Return (x, y) of the center of cell containing provided text 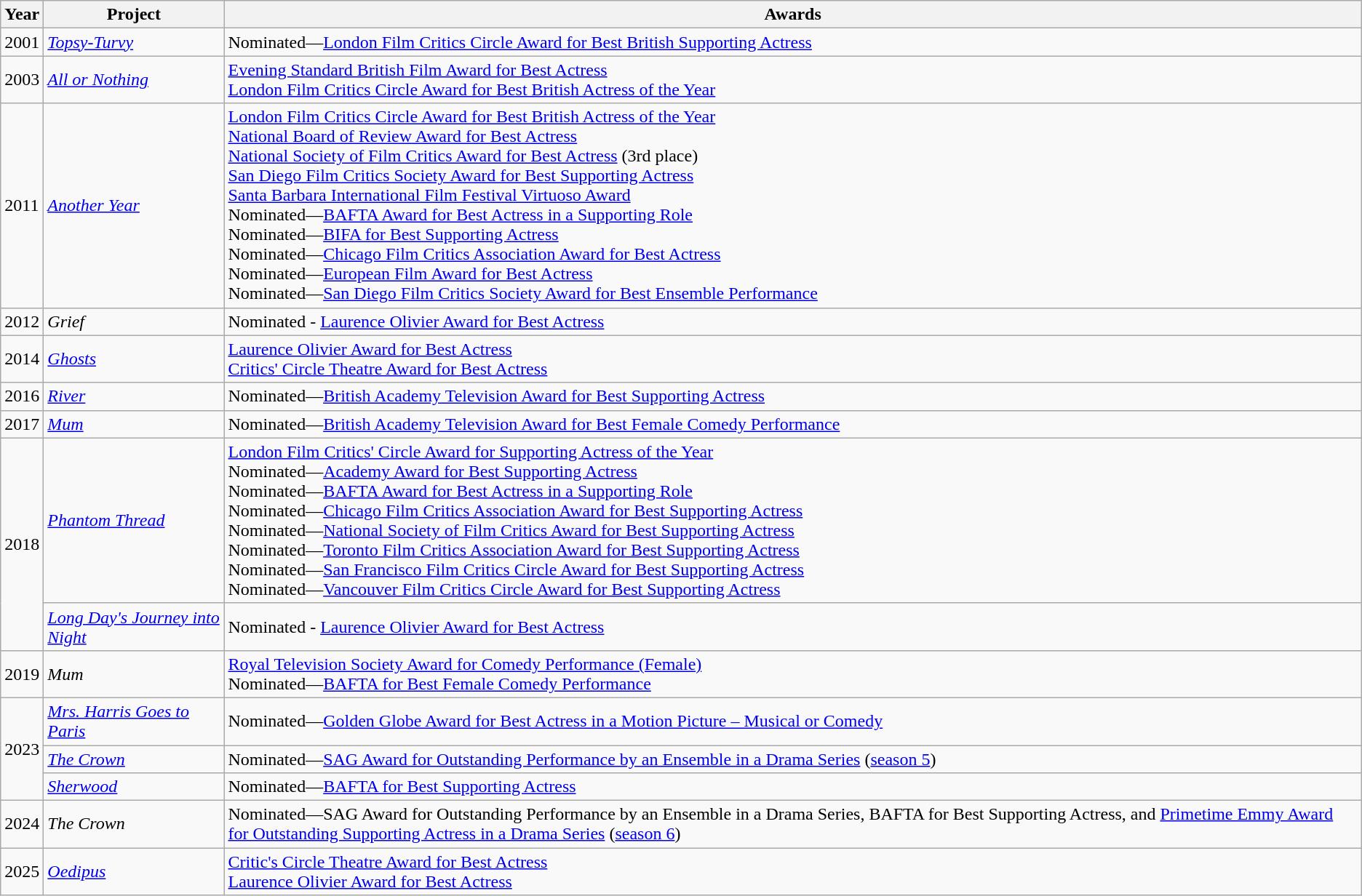
Critic's Circle Theatre Award for Best Actress Laurence Olivier Award for Best Actress (793, 871)
Mrs. Harris Goes to Paris (134, 721)
All or Nothing (134, 80)
Project (134, 15)
2011 (22, 205)
Laurence Olivier Award for Best Actress Critics' Circle Theatre Award for Best Actress (793, 359)
Nominated—British Academy Television Award for Best Female Comedy Performance (793, 424)
2012 (22, 321)
2025 (22, 871)
2001 (22, 42)
Royal Television Society Award for Comedy Performance (Female)Nominated—BAFTA for Best Female Comedy Performance (793, 673)
Sherwood (134, 787)
Nominated—Golden Globe Award for Best Actress in a Motion Picture – Musical or Comedy (793, 721)
Awards (793, 15)
2019 (22, 673)
River (134, 396)
Ghosts (134, 359)
2017 (22, 424)
Topsy-Turvy (134, 42)
Nominated—London Film Critics Circle Award for Best British Supporting Actress (793, 42)
Phantom Thread (134, 521)
2024 (22, 825)
2018 (22, 544)
Nominated—British Academy Television Award for Best Supporting Actress (793, 396)
Grief (134, 321)
2003 (22, 80)
Oedipus (134, 871)
Evening Standard British Film Award for Best ActressLondon Film Critics Circle Award for Best British Actress of the Year (793, 80)
Long Day's Journey into Night (134, 627)
Another Year (134, 205)
2014 (22, 359)
Nominated—BAFTA for Best Supporting Actress (793, 787)
Year (22, 15)
2016 (22, 396)
2023 (22, 749)
Nominated—SAG Award for Outstanding Performance by an Ensemble in a Drama Series (season 5) (793, 759)
